Extract the (x, y) coordinate from the center of the cell holding the provided text.  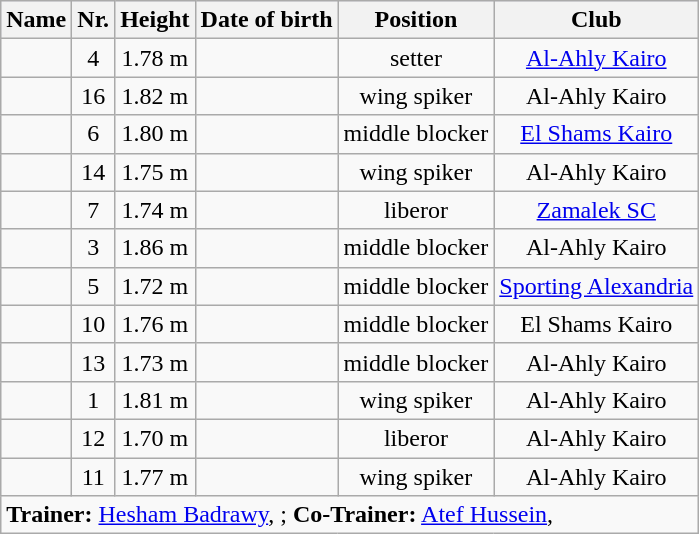
1.78 m (155, 58)
Position (416, 20)
Name (36, 20)
1.77 m (155, 477)
setter (416, 58)
1.70 m (155, 438)
1.82 m (155, 96)
Trainer: Hesham Badrawy, ; Co-Trainer: Atef Hussein, (350, 515)
7 (94, 210)
1.80 m (155, 134)
4 (94, 58)
Sporting Alexandria (596, 286)
Nr. (94, 20)
1.74 m (155, 210)
1.76 m (155, 324)
3 (94, 248)
1.81 m (155, 400)
13 (94, 362)
11 (94, 477)
1.72 m (155, 286)
14 (94, 172)
16 (94, 96)
Height (155, 20)
6 (94, 134)
Club (596, 20)
Date of birth (266, 20)
1.86 m (155, 248)
Zamalek SC (596, 210)
5 (94, 286)
12 (94, 438)
1 (94, 400)
1.75 m (155, 172)
10 (94, 324)
1.73 m (155, 362)
